For the text-containing cell, return its midpoint in [x, y] coordinate format. 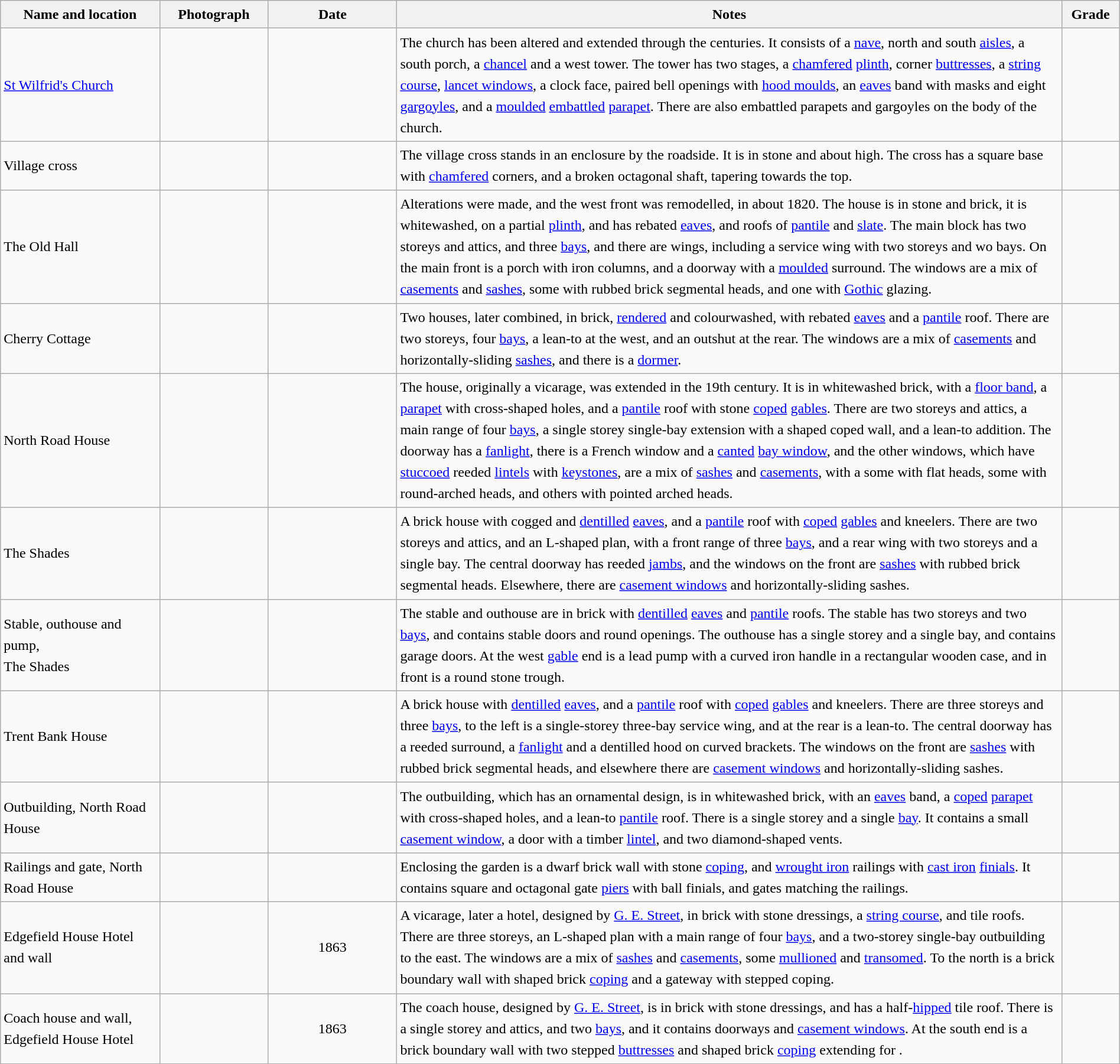
Coach house and wall,Edgefield House Hotel [80, 1029]
Notes [729, 14]
Name and location [80, 14]
North Road House [80, 441]
The Old Hall [80, 247]
Stable, outhouse and pump,The Shades [80, 645]
St Wilfrid's Church [80, 85]
Village cross [80, 165]
Photograph [214, 14]
Outbuilding, North Road House [80, 818]
Trent Bank House [80, 736]
The Shades [80, 553]
Cherry Cottage [80, 338]
Grade [1090, 14]
Edgefield House Hotel and wall [80, 948]
Date [333, 14]
Railings and gate, North Road House [80, 877]
